Capture the cell that displays the provided text and extract its [X, Y] central coordinate. 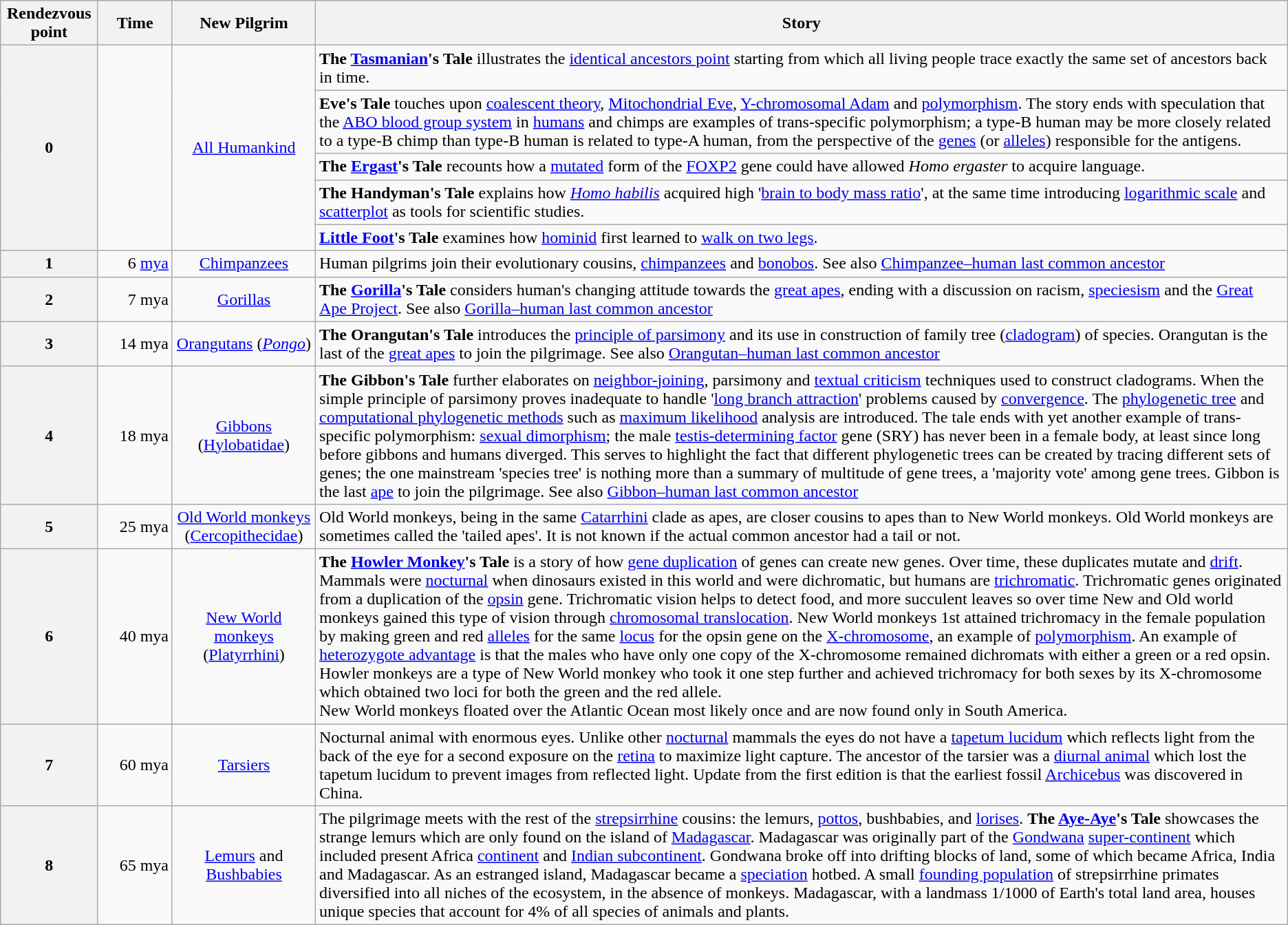
60 mya [135, 765]
Old World monkeys (Cercopithecidae) [244, 526]
The Ergast's Tale recounts how a mutated form of the FOXP2 gene could have allowed Homo ergaster to acquire language. [801, 167]
Orangutans (Pongo) [244, 344]
4 [50, 435]
New World monkeys (Platyrrhini) [244, 636]
Gibbons (Hylobatidae) [244, 435]
Little Foot's Tale examines how hominid first learned to walk on two legs. [801, 237]
6 [50, 636]
Tarsiers [244, 765]
1 [50, 264]
All Humankind [244, 148]
7 [50, 765]
65 mya [135, 866]
2 [50, 299]
Chimpanzees [244, 264]
7 mya [135, 299]
Human pilgrims join their evolutionary cousins, chimpanzees and bonobos. See also Chimpanzee–human last common ancestor [801, 264]
14 mya [135, 344]
New Pilgrim [244, 23]
25 mya [135, 526]
Time [135, 23]
Story [801, 23]
3 [50, 344]
8 [50, 866]
Gorillas [244, 299]
Lemurs and Bushbabies [244, 866]
6 mya [135, 264]
18 mya [135, 435]
0 [50, 148]
5 [50, 526]
40 mya [135, 636]
Rendezvous point [50, 23]
